Return [x, y] of the center of cell containing provided text 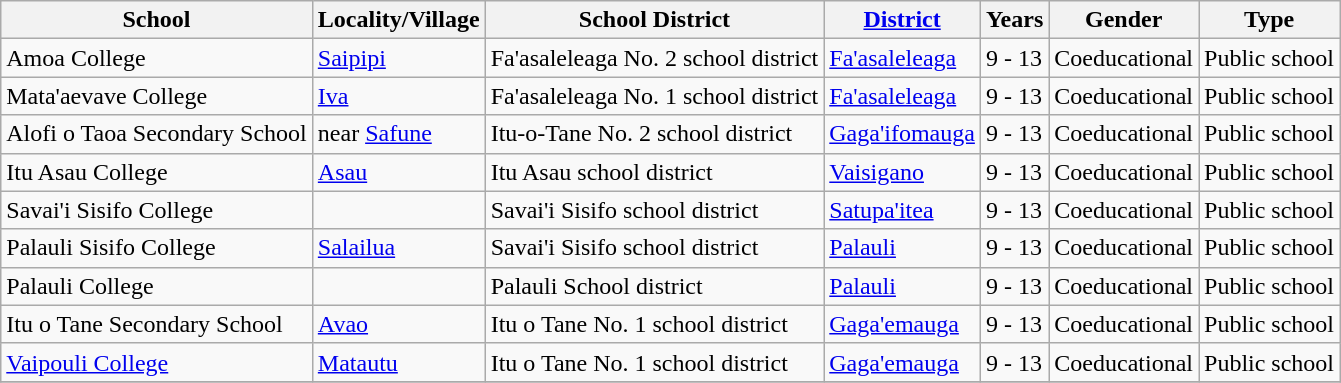
Fa'asaleleaga No. 2 school district [654, 58]
Gender [1124, 20]
Itu Asau school district [654, 172]
Satupa'itea [902, 210]
Vaisigano [902, 172]
Saipipi [398, 58]
Palauli College [157, 286]
Savai'i Sisifo College [157, 210]
Gaga'ifomauga [902, 134]
Palauli Sisifo College [157, 248]
Iva [398, 96]
Avao [398, 324]
Fa'asaleleaga No. 1 school district [654, 96]
District [902, 20]
School [157, 20]
Salailua [398, 248]
Amoa College [157, 58]
School District [654, 20]
Alofi o Taoa Secondary School [157, 134]
Mata'aevave College [157, 96]
Vaipouli College [157, 362]
Itu Asau College [157, 172]
Itu o Tane Secondary School [157, 324]
Years [1014, 20]
Palauli School district [654, 286]
Matautu [398, 362]
Type [1268, 20]
Itu-o-Tane No. 2 school district [654, 134]
near Safune [398, 134]
Asau [398, 172]
Locality/Village [398, 20]
